Find where the given text appears and provide that cell's center as (x, y) coordinate. 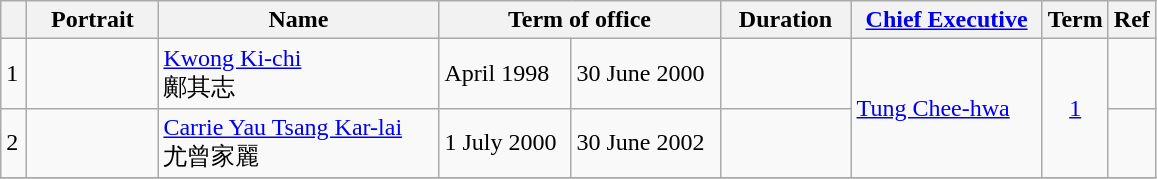
Term of office (580, 20)
30 June 2000 (646, 74)
Portrait (92, 20)
2 (14, 143)
Term (1075, 20)
April 1998 (505, 74)
1 July 2000 (505, 143)
Chief Executive (946, 20)
Ref (1132, 20)
Tung Chee-hwa (946, 108)
Name (298, 20)
Duration (786, 20)
Carrie Yau Tsang Kar-lai尤曾家麗 (298, 143)
Kwong Ki-chi鄺其志 (298, 74)
30 June 2002 (646, 143)
